Output the [X, Y] coordinate of the center of the cell containing the given text.  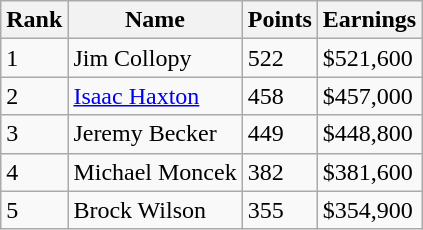
1 [34, 58]
3 [34, 134]
4 [34, 172]
Points [280, 20]
Brock Wilson [155, 210]
355 [280, 210]
$457,000 [369, 96]
Earnings [369, 20]
$521,600 [369, 58]
382 [280, 172]
522 [280, 58]
449 [280, 134]
2 [34, 96]
5 [34, 210]
$448,800 [369, 134]
Isaac Haxton [155, 96]
Jeremy Becker [155, 134]
$354,900 [369, 210]
Michael Moncek [155, 172]
458 [280, 96]
Jim Collopy [155, 58]
$381,600 [369, 172]
Rank [34, 20]
Name [155, 20]
